Return the (x, y) coordinate for the center point of the cell that contains the specified text.  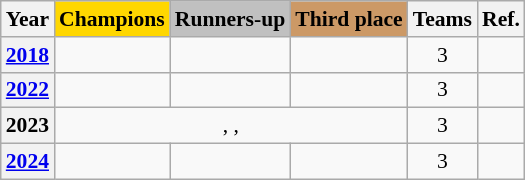
Teams (442, 19)
, , (231, 126)
2023 (28, 126)
Runners-up (230, 19)
Ref. (501, 19)
2018 (28, 55)
2024 (28, 162)
Year (28, 19)
Champions (112, 19)
Third place (348, 19)
2022 (28, 90)
